From the cell containing the given text, extract its center point as (X, Y) coordinate. 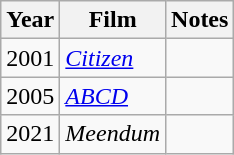
2001 (30, 58)
Year (30, 20)
Notes (200, 20)
ABCD (113, 96)
Citizen (113, 58)
Film (113, 20)
Meendum (113, 134)
2005 (30, 96)
2021 (30, 134)
